Detect which cell encompasses the target text, then output its [X, Y] center coordinate. 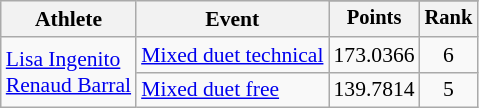
173.0366 [374, 55]
5 [449, 90]
Rank [449, 19]
Lisa IngenitoRenaud Barral [68, 72]
Mixed duet free [232, 90]
Athlete [68, 19]
139.7814 [374, 90]
Event [232, 19]
Mixed duet technical [232, 55]
Points [374, 19]
6 [449, 55]
